For the text-containing cell, return its midpoint in [X, Y] coordinate format. 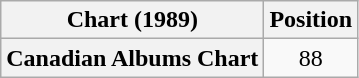
88 [311, 58]
Chart (1989) [132, 20]
Canadian Albums Chart [132, 58]
Position [311, 20]
